Extract the (X, Y) coordinate from the center of the cell holding the provided text.  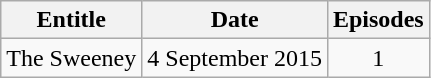
Entitle (72, 20)
1 (378, 58)
Episodes (378, 20)
The Sweeney (72, 58)
4 September 2015 (235, 58)
Date (235, 20)
